Return [x, y] of the center of cell containing provided text 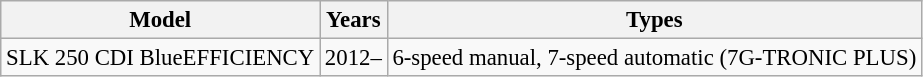
2012– [354, 58]
Years [354, 20]
Types [654, 20]
6-speed manual, 7-speed automatic (7G-TRONIC PLUS) [654, 58]
SLK 250 CDI BlueEFFICIENCY [160, 58]
Model [160, 20]
